Search for the cell housing the specified text and yield its (X, Y) center coordinate. 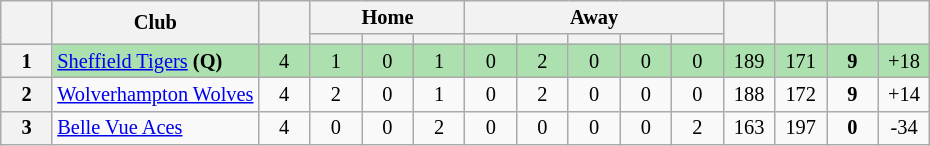
163 (749, 128)
Wolverhampton Wolves (155, 94)
Sheffield Tigers (Q) (155, 61)
Belle Vue Aces (155, 128)
188 (749, 94)
+14 (904, 94)
172 (801, 94)
Club (155, 22)
189 (749, 61)
Away (594, 17)
171 (801, 61)
197 (801, 128)
-34 (904, 128)
Home (388, 17)
+18 (904, 61)
3 (27, 128)
